Output the [x, y] coordinate of the center of the cell containing the given text.  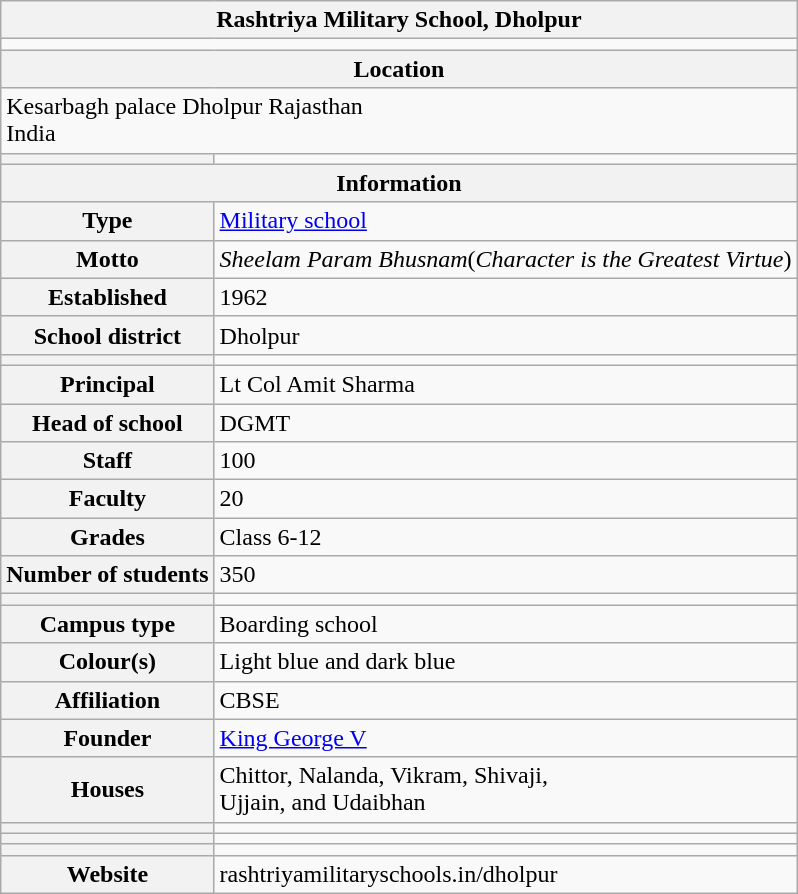
Number of students [108, 575]
Dholpur [506, 335]
350 [506, 575]
Rashtriya Military School, Dholpur [399, 20]
Campus type [108, 624]
Military school [506, 221]
King George V [506, 738]
Information [399, 183]
Kesarbagh palace Dholpur RajasthanIndia [399, 120]
100 [506, 461]
Founder [108, 738]
Principal [108, 384]
Lt Col Amit Sharma [506, 384]
rashtriyamilitaryschools.in/dholpur [506, 874]
Motto [108, 259]
Staff [108, 461]
Sheelam Param Bhusnam(Character is the Greatest Virtue) [506, 259]
Colour(s) [108, 662]
CBSE [506, 700]
Light blue and dark blue [506, 662]
Affiliation [108, 700]
Class 6-12 [506, 537]
Houses [108, 790]
1962 [506, 297]
Head of school [108, 423]
School district [108, 335]
Boarding school [506, 624]
Location [399, 69]
Grades [108, 537]
Type [108, 221]
Established [108, 297]
Website [108, 874]
Chittor, Nalanda, Vikram, Shivaji,Ujjain, and Udaibhan [506, 790]
Faculty [108, 499]
DGMT [506, 423]
20 [506, 499]
